For the text-containing cell, return its midpoint in [x, y] coordinate format. 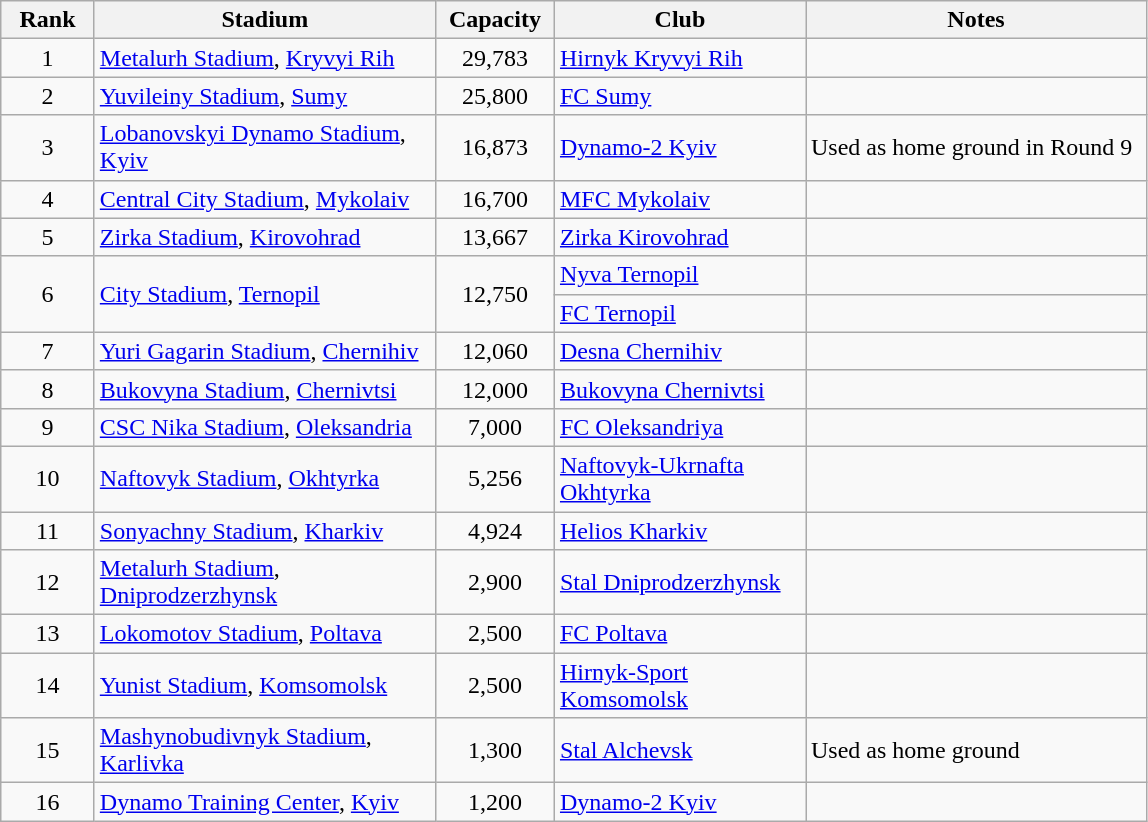
Zirka Stadium, Kirovohrad [264, 237]
12,750 [494, 294]
Yuvileiny Stadium, Sumy [264, 96]
Club [680, 20]
CSC Nika Stadium, Oleksandria [264, 427]
Central City Stadium, Mykolaiv [264, 199]
14 [48, 686]
2,900 [494, 582]
Yunist Stadium, Komsomolsk [264, 686]
Metalurh Stadium, Kryvyi Rih [264, 58]
Notes [976, 20]
Used as home ground in Round 9 [976, 148]
Lokomotov Stadium, Poltava [264, 634]
1 [48, 58]
Dynamo Training Center, Kyiv [264, 802]
Capacity [494, 20]
Stadium [264, 20]
7,000 [494, 427]
MFC Mykolaiv [680, 199]
Rank [48, 20]
FC Ternopil [680, 313]
Zirka Kirovohrad [680, 237]
Yuri Gagarin Stadium, Chernihiv [264, 351]
Used as home ground [976, 750]
Mashynobudivnyk Stadium, Karlivka [264, 750]
29,783 [494, 58]
7 [48, 351]
5 [48, 237]
Desna Chernihiv [680, 351]
12,060 [494, 351]
16,873 [494, 148]
12,000 [494, 389]
Hirnyk-Sport Komsomolsk [680, 686]
Naftovyk-Ukrnafta Okhtyrka [680, 478]
13,667 [494, 237]
1,300 [494, 750]
13 [48, 634]
Nyva Ternopil [680, 275]
12 [48, 582]
Stal Dniprodzerzhynsk [680, 582]
Naftovyk Stadium, Okhtyrka [264, 478]
FC Oleksandriya [680, 427]
4,924 [494, 531]
Hirnyk Kryvyi Rih [680, 58]
9 [48, 427]
2 [48, 96]
Metalurh Stadium, Dniprodzerzhynsk [264, 582]
16,700 [494, 199]
10 [48, 478]
5,256 [494, 478]
Sonyachny Stadium, Kharkiv [264, 531]
FC Poltava [680, 634]
Bukovyna Stadium, Chernivtsi [264, 389]
Helios Kharkiv [680, 531]
City Stadium, Ternopil [264, 294]
11 [48, 531]
FC Sumy [680, 96]
8 [48, 389]
1,200 [494, 802]
3 [48, 148]
6 [48, 294]
Bukovyna Chernivtsi [680, 389]
15 [48, 750]
4 [48, 199]
Lobanovskyi Dynamo Stadium, Kyiv [264, 148]
Stal Alchevsk [680, 750]
16 [48, 802]
25,800 [494, 96]
